For the text-containing cell, return its midpoint in [x, y] coordinate format. 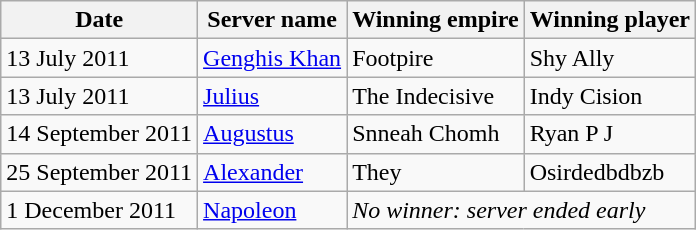
Winning empire [436, 20]
25 September 2011 [100, 172]
Date [100, 20]
Ryan P J [610, 134]
Winning player [610, 20]
1 December 2011 [100, 210]
Augustus [272, 134]
The Indecisive [436, 96]
14 September 2011 [100, 134]
Alexander [272, 172]
Shy Ally [610, 58]
Genghis Khan [272, 58]
Snneah Chomh [436, 134]
Osirdedbdbzb [610, 172]
Napoleon [272, 210]
Julius [272, 96]
Indy Cision [610, 96]
They [436, 172]
Server name [272, 20]
Footpire [436, 58]
No winner: server ended early [522, 210]
